Capture the cell that displays the provided text and extract its (X, Y) central coordinate. 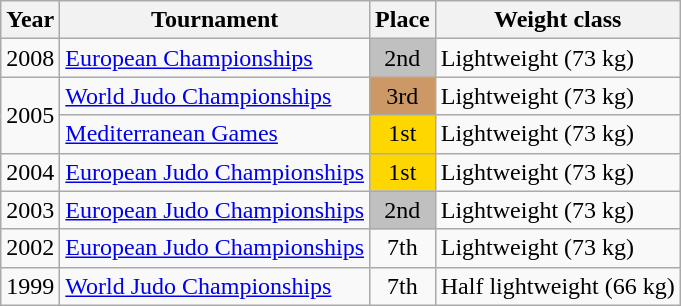
European Championships (215, 58)
Weight class (558, 20)
2002 (30, 248)
Year (30, 20)
2005 (30, 115)
Half lightweight (66 kg) (558, 286)
2008 (30, 58)
2004 (30, 172)
Place (403, 20)
1999 (30, 286)
3rd (403, 96)
2003 (30, 210)
Tournament (215, 20)
Mediterranean Games (215, 134)
